Detect which cell encompasses the target text, then output its [X, Y] center coordinate. 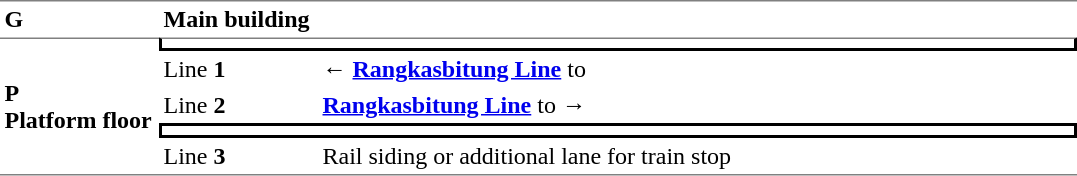
Line 2 [238, 105]
Line 3 [238, 157]
Line 1 [238, 69]
Main building [618, 19]
G [80, 19]
PPlatform floor [80, 107]
Rail siding or additional lane for train stop [698, 157]
← Rangkasbitung Line to [698, 69]
Rangkasbitung Line to → [698, 105]
